Extract the (x, y) coordinate from the center of the cell holding the provided text.  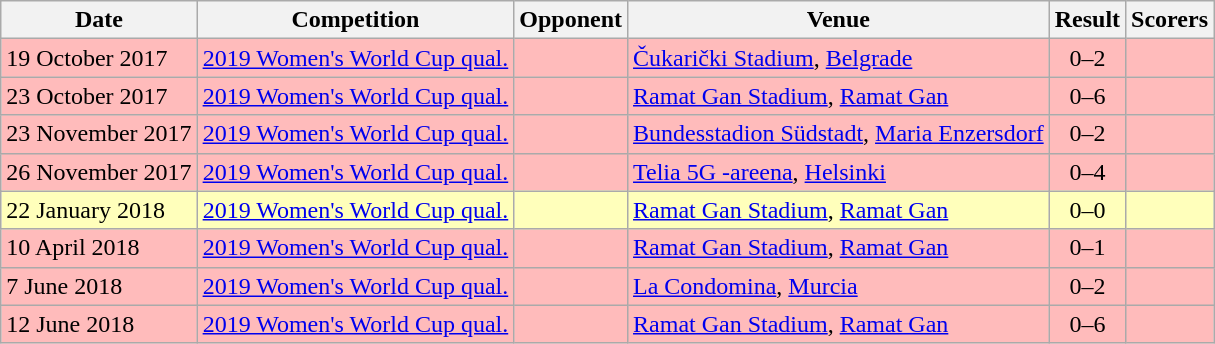
Competition (356, 20)
26 November 2017 (99, 172)
Result (1087, 20)
Venue (839, 20)
Bundesstadion Südstadt, Maria Enzersdorf (839, 134)
Scorers (1170, 20)
22 January 2018 (99, 210)
Date (99, 20)
0–0 (1087, 210)
19 October 2017 (99, 58)
7 June 2018 (99, 286)
0–1 (1087, 248)
23 October 2017 (99, 96)
23 November 2017 (99, 134)
Čukarički Stadium, Belgrade (839, 58)
10 April 2018 (99, 248)
12 June 2018 (99, 324)
0–4 (1087, 172)
Telia 5G -areena, Helsinki (839, 172)
Opponent (571, 20)
La Condomina, Murcia (839, 286)
